From the cell containing the given text, extract its center point as (x, y) coordinate. 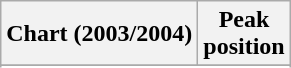
Chart (2003/2004) (100, 34)
Peakposition (244, 34)
